Pinpoint the cell where the given text exists, returning its (x, y) midpoint coordinate. 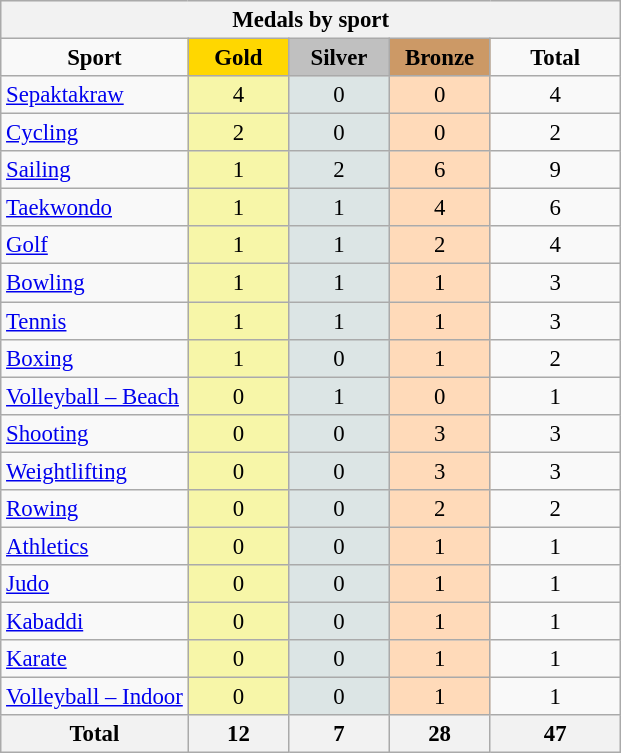
Karate (94, 659)
Volleyball – Beach (94, 396)
28 (440, 734)
Sepaktakraw (94, 95)
Boxing (94, 358)
Volleyball – Indoor (94, 697)
Bronze (440, 58)
47 (556, 734)
Gold (238, 58)
Kabaddi (94, 621)
Sailing (94, 170)
12 (238, 734)
Sport (94, 58)
Cycling (94, 133)
Tennis (94, 321)
Silver (340, 58)
Athletics (94, 546)
Weightlifting (94, 471)
Judo (94, 584)
Bowling (94, 283)
Taekwondo (94, 208)
7 (340, 734)
Rowing (94, 509)
Golf (94, 245)
9 (556, 170)
Shooting (94, 433)
Medals by sport (311, 20)
